Return the [X, Y] coordinate for the center point of the cell that contains the specified text.  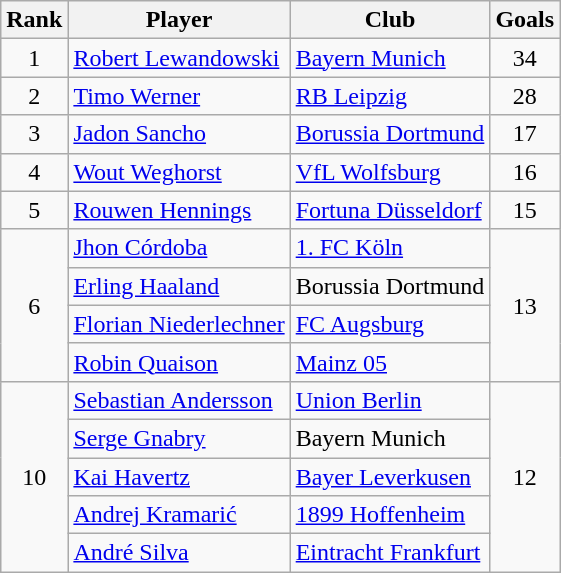
6 [34, 305]
Rouwen Hennings [179, 210]
1 [34, 58]
Club [390, 20]
2 [34, 96]
28 [525, 96]
Florian Niederlechner [179, 324]
12 [525, 476]
Wout Weghorst [179, 172]
10 [34, 476]
1899 Hoffenheim [390, 515]
Bayer Leverkusen [390, 477]
Fortuna Düsseldorf [390, 210]
Sebastian Andersson [179, 400]
Eintracht Frankfurt [390, 553]
4 [34, 172]
Rank [34, 20]
1. FC Köln [390, 248]
34 [525, 58]
5 [34, 210]
Player [179, 20]
Robert Lewandowski [179, 58]
15 [525, 210]
13 [525, 305]
FC Augsburg [390, 324]
Serge Gnabry [179, 438]
Union Berlin [390, 400]
André Silva [179, 553]
Jhon Córdoba [179, 248]
RB Leipzig [390, 96]
16 [525, 172]
Goals [525, 20]
Jadon Sancho [179, 134]
VfL Wolfsburg [390, 172]
Timo Werner [179, 96]
Mainz 05 [390, 362]
3 [34, 134]
Kai Havertz [179, 477]
17 [525, 134]
Erling Haaland [179, 286]
Robin Quaison [179, 362]
Andrej Kramarić [179, 515]
